Pinpoint the cell where the given text exists, returning its (x, y) midpoint coordinate. 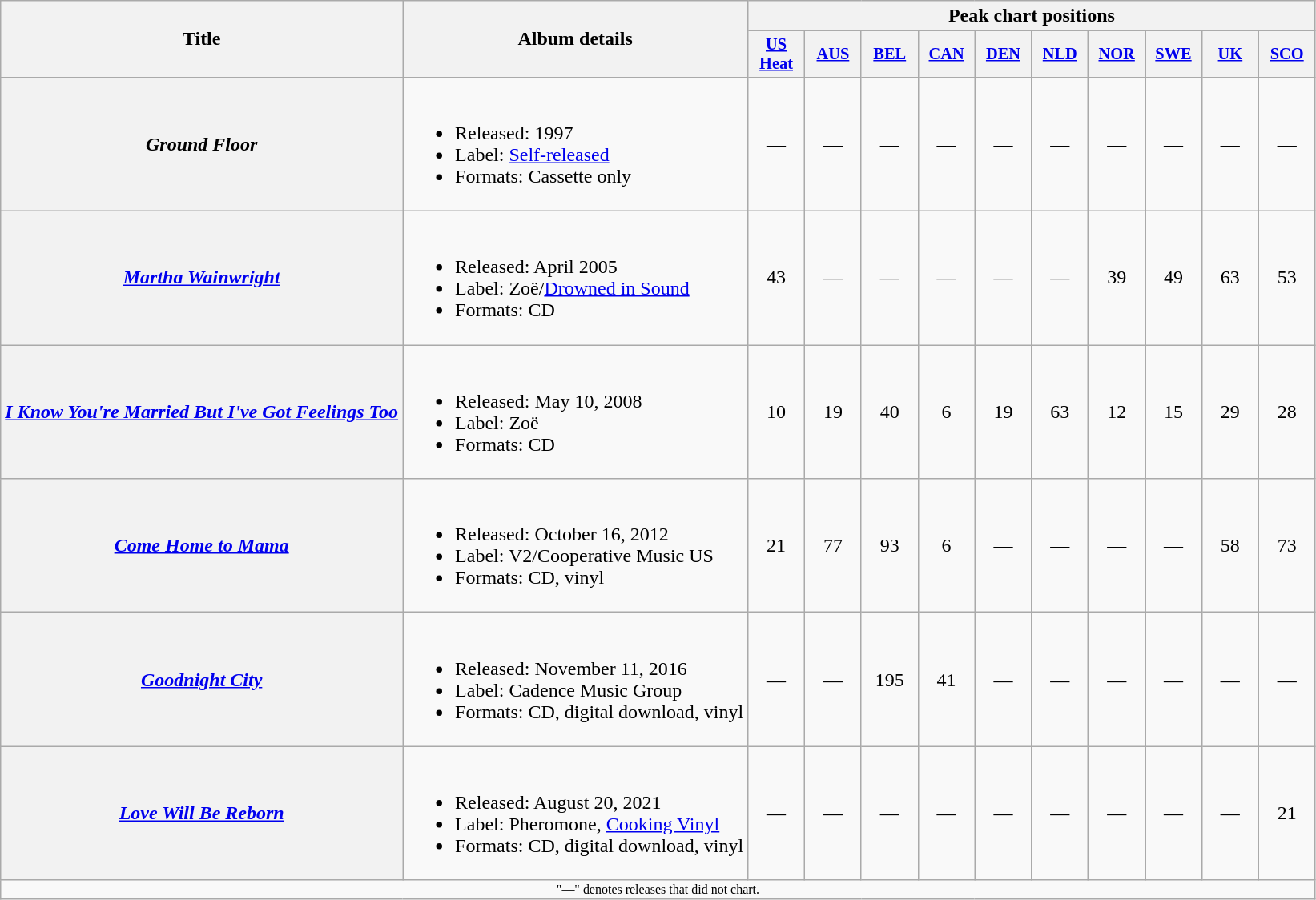
Album details (575, 39)
Released: April 2005Label: Zoë/Drowned in SoundFormats: CD (575, 279)
Ground Floor (202, 144)
Peak chart positions (1032, 16)
12 (1117, 412)
41 (947, 679)
I Know You're Married But I've Got Feelings Too (202, 412)
UK (1230, 54)
Goodnight City (202, 679)
40 (889, 412)
77 (833, 546)
SWE (1174, 54)
Released: October 16, 2012Label: V2/Cooperative Music USFormats: CD, vinyl (575, 546)
"—" denotes releases that did not chart. (658, 890)
15 (1174, 412)
Come Home to Mama (202, 546)
Title (202, 39)
CAN (947, 54)
10 (777, 412)
BEL (889, 54)
53 (1286, 279)
NLD (1060, 54)
29 (1230, 412)
Released: 1997Label: Self-releasedFormats: Cassette only (575, 144)
Released: November 11, 2016Label: Cadence Music GroupFormats: CD, digital download, vinyl (575, 679)
Released: August 20, 2021Label: Pheromone, Cooking VinylFormats: CD, digital download, vinyl (575, 814)
43 (777, 279)
DEN (1003, 54)
Love Will Be Reborn (202, 814)
93 (889, 546)
SCO (1286, 54)
Released: May 10, 2008Label: ZoëFormats: CD (575, 412)
58 (1230, 546)
US Heat (777, 54)
Martha Wainwright (202, 279)
AUS (833, 54)
28 (1286, 412)
73 (1286, 546)
49 (1174, 279)
NOR (1117, 54)
39 (1117, 279)
195 (889, 679)
